Detect which cell encompasses the target text, then output its [X, Y] center coordinate. 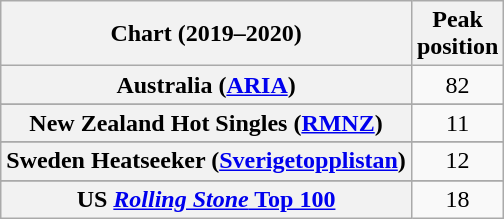
US Rolling Stone Top 100 [206, 199]
New Zealand Hot Singles (RMNZ) [206, 123]
Australia (ARIA) [206, 85]
Peakposition [457, 34]
11 [457, 123]
Chart (2019–2020) [206, 34]
12 [457, 161]
Sweden Heatseeker (Sverigetopplistan) [206, 161]
18 [457, 199]
82 [457, 85]
